Extract the [x, y] coordinate from the center of the cell holding the provided text.  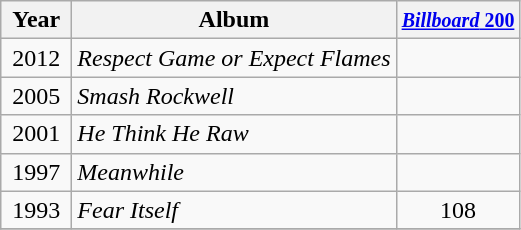
Year [36, 20]
Smash Rockwell [234, 96]
2012 [36, 58]
1993 [36, 210]
He Think He Raw [234, 134]
Meanwhile [234, 172]
2001 [36, 134]
Billboard 200 [458, 20]
108 [458, 210]
2005 [36, 96]
1997 [36, 172]
Album [234, 20]
Fear Itself [234, 210]
Respect Game or Expect Flames [234, 58]
